Locate the cell with the specified text and output its (x, y) center coordinate. 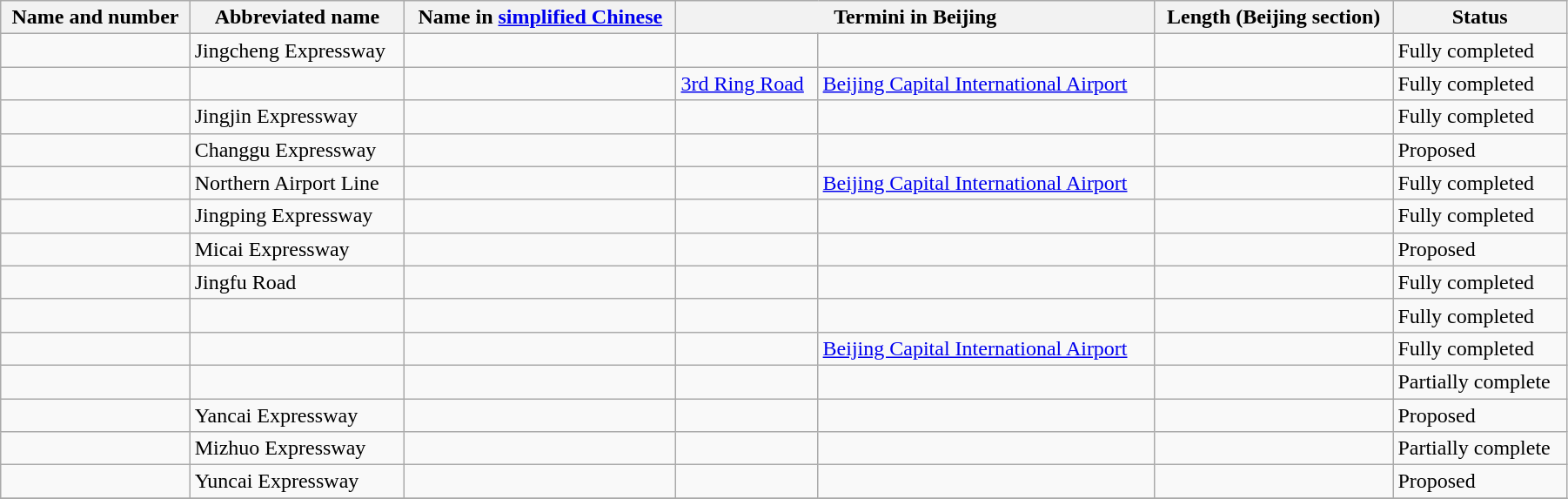
Termini in Beijing (915, 17)
Changgu Expressway (298, 150)
Jingcheng Expressway (298, 51)
Length (Beijing section) (1273, 17)
Name and number (96, 17)
Northern Airport Line (298, 183)
Micai Expressway (298, 249)
Jingfu Road (298, 282)
Yancai Expressway (298, 415)
Abbreviated name (298, 17)
Yuncai Expressway (298, 482)
3rd Ring Road (747, 84)
Status (1480, 17)
Jingping Expressway (298, 216)
Mizhuo Expressway (298, 448)
Jingjin Expressway (298, 117)
Name in simplified Chinese (540, 17)
